Provide the [x, y] coordinate of the cell's center where the given text is located.  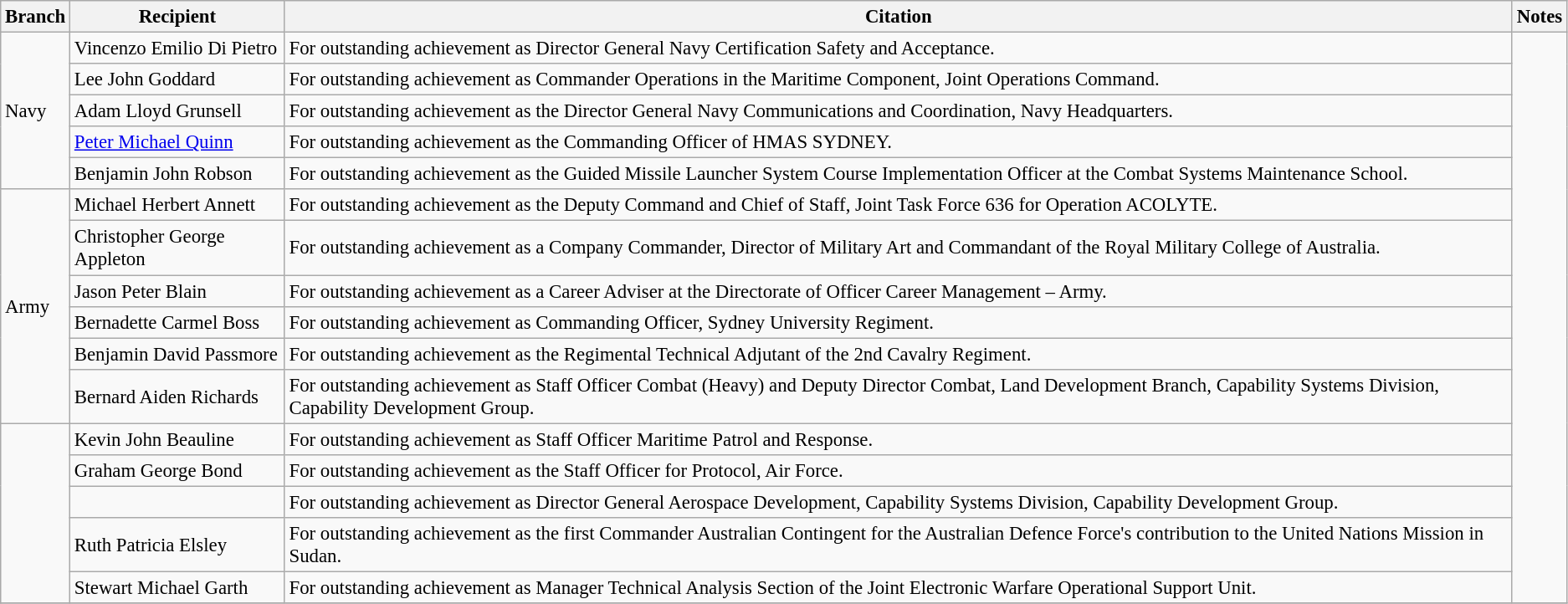
Lee John Goddard [177, 79]
For outstanding achievement as Director General Aerospace Development, Capability Systems Division, Capability Development Group. [899, 502]
For outstanding achievement as Director General Navy Certification Safety and Acceptance. [899, 49]
For outstanding achievement as the Staff Officer for Protocol, Air Force. [899, 471]
Branch [35, 17]
For outstanding achievement as a Career Adviser at the Directorate of Officer Career Management – Army. [899, 291]
For outstanding achievement as a Company Commander, Director of Military Art and Commandant of the Royal Military College of Australia. [899, 248]
Benjamin David Passmore [177, 354]
Stewart Michael Garth [177, 587]
For outstanding achievement as the Guided Missile Launcher System Course Implementation Officer at the Combat Systems Maintenance School. [899, 174]
For outstanding achievement as the Regimental Technical Adjutant of the 2nd Cavalry Regiment. [899, 354]
For outstanding achievement as Commanding Officer, Sydney University Regiment. [899, 322]
For outstanding achievement as the Commanding Officer of HMAS SYDNEY. [899, 142]
Vincenzo Emilio Di Pietro [177, 49]
For outstanding achievement as the Director General Navy Communications and Coordination, Navy Headquarters. [899, 111]
For outstanding achievement as Staff Officer Maritime Patrol and Response. [899, 439]
Peter Michael Quinn [177, 142]
Army [35, 306]
Christopher George Appleton [177, 248]
Ruth Patricia Elsley [177, 545]
Navy [35, 111]
Notes [1540, 17]
Adam Lloyd Grunsell [177, 111]
For outstanding achievement as Commander Operations in the Maritime Component, Joint Operations Command. [899, 79]
Michael Herbert Annett [177, 205]
Recipient [177, 17]
Benjamin John Robson [177, 174]
Bernadette Carmel Boss [177, 322]
Bernard Aiden Richards [177, 397]
Jason Peter Blain [177, 291]
Citation [899, 17]
Graham George Bond [177, 471]
For outstanding achievement as Manager Technical Analysis Section of the Joint Electronic Warfare Operational Support Unit. [899, 587]
Kevin John Beauline [177, 439]
For outstanding achievement as the Deputy Command and Chief of Staff, Joint Task Force 636 for Operation ACOLYTE. [899, 205]
